Extract the (x, y) coordinate from the center of the cell holding the provided text.  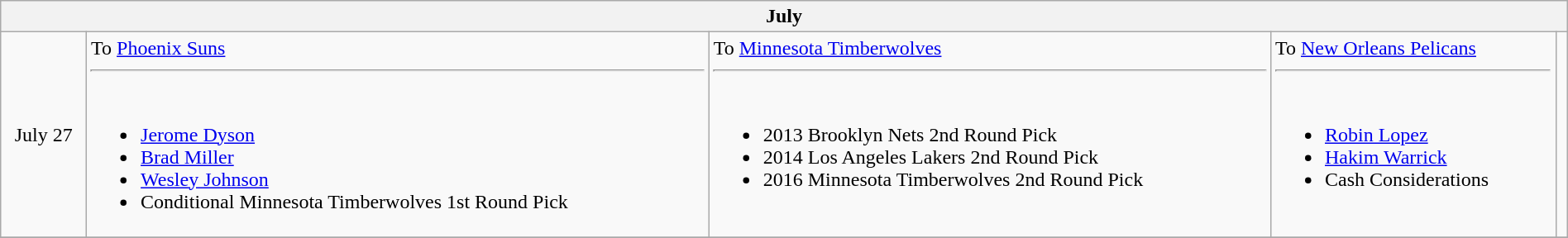
July 27 (44, 135)
July (784, 17)
To New Orleans PelicansRobin LopezHakim WarrickCash Considerations (1413, 135)
To Phoenix SunsJerome DysonBrad MillerWesley JohnsonConditional Minnesota Timberwolves 1st Round Pick (399, 135)
To Minnesota Timberwolves2013 Brooklyn Nets 2nd Round Pick2014 Los Angeles Lakers 2nd Round Pick2016 Minnesota Timberwolves 2nd Round Pick (989, 135)
